Detect which cell encompasses the target text, then output its (x, y) center coordinate. 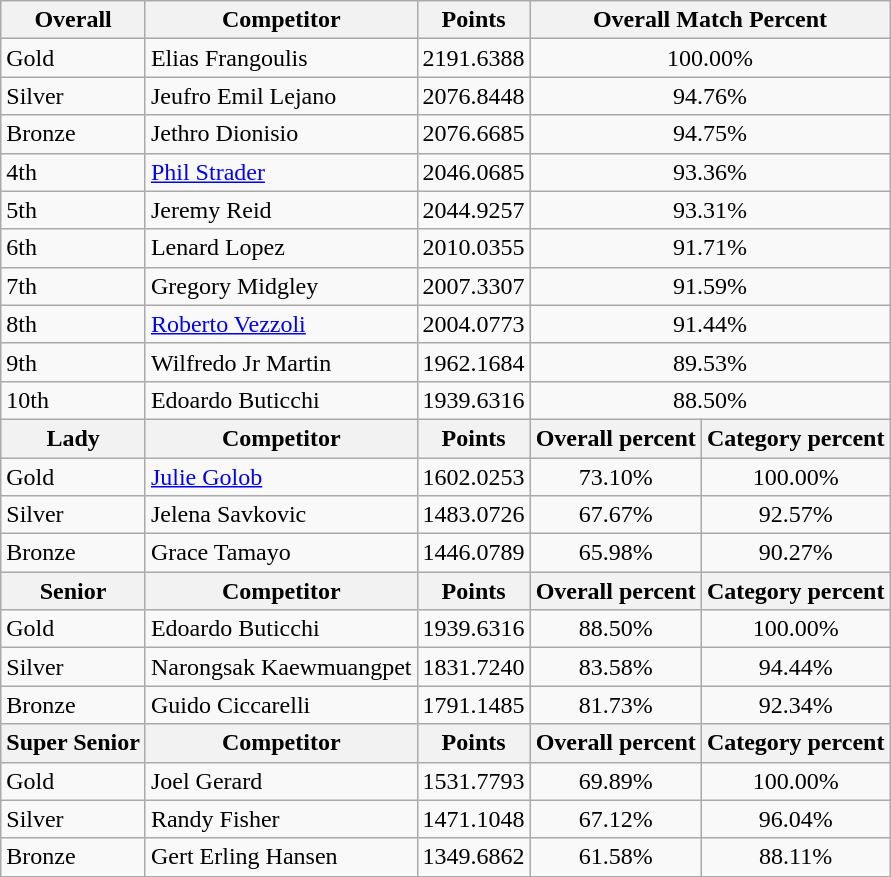
Elias Frangoulis (281, 58)
2046.0685 (474, 172)
Guido Ciccarelli (281, 705)
94.44% (796, 667)
Narongsak Kaewmuangpet (281, 667)
90.27% (796, 553)
88.11% (796, 857)
1483.0726 (474, 515)
93.31% (710, 210)
1531.7793 (474, 781)
91.44% (710, 324)
81.73% (616, 705)
Jeufro Emil Lejano (281, 96)
1962.1684 (474, 362)
67.12% (616, 819)
Wilfredo Jr Martin (281, 362)
96.04% (796, 819)
10th (74, 400)
89.53% (710, 362)
5th (74, 210)
94.76% (710, 96)
2044.9257 (474, 210)
Overall (74, 20)
Gregory Midgley (281, 286)
65.98% (616, 553)
1831.7240 (474, 667)
93.36% (710, 172)
92.57% (796, 515)
61.58% (616, 857)
Jelena Savkovic (281, 515)
Grace Tamayo (281, 553)
4th (74, 172)
91.71% (710, 248)
6th (74, 248)
Julie Golob (281, 477)
2191.6388 (474, 58)
Jethro Dionisio (281, 134)
Joel Gerard (281, 781)
Lady (74, 438)
2007.3307 (474, 286)
Roberto Vezzoli (281, 324)
1471.1048 (474, 819)
92.34% (796, 705)
2004.0773 (474, 324)
Gert Erling Hansen (281, 857)
Lenard Lopez (281, 248)
67.67% (616, 515)
Senior (74, 591)
73.10% (616, 477)
Phil Strader (281, 172)
2076.8448 (474, 96)
1602.0253 (474, 477)
Jeremy Reid (281, 210)
94.75% (710, 134)
1791.1485 (474, 705)
91.59% (710, 286)
2010.0355 (474, 248)
1349.6862 (474, 857)
Overall Match Percent (710, 20)
83.58% (616, 667)
Randy Fisher (281, 819)
Super Senior (74, 743)
9th (74, 362)
8th (74, 324)
2076.6685 (474, 134)
1446.0789 (474, 553)
7th (74, 286)
69.89% (616, 781)
